Return the [X, Y] coordinate for the center point of the cell that contains the specified text.  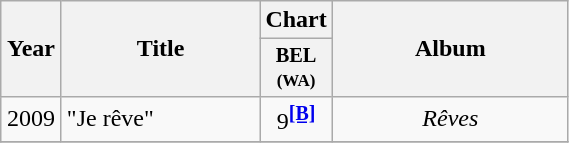
BEL (WA) [296, 68]
Title [160, 49]
Chart [296, 20]
"Je rêve" [160, 118]
Album [450, 49]
Year [32, 49]
2009 [32, 118]
9[B] [296, 118]
Rêves [450, 118]
